Capture the cell that displays the provided text and extract its [x, y] central coordinate. 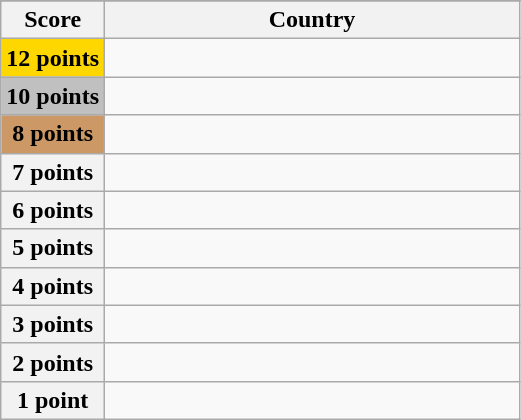
4 points [53, 286]
12 points [53, 58]
1 point [53, 400]
6 points [53, 210]
Country [312, 20]
10 points [53, 96]
2 points [53, 362]
7 points [53, 172]
8 points [53, 134]
Score [53, 20]
3 points [53, 324]
5 points [53, 248]
